Extract the [X, Y] coordinate from the center of the cell holding the provided text.  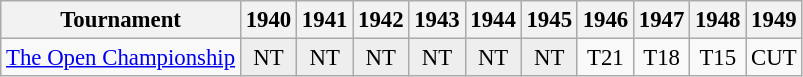
1949 [774, 20]
1941 [325, 20]
1944 [493, 20]
1942 [381, 20]
Tournament [121, 20]
1940 [268, 20]
1943 [437, 20]
CUT [774, 58]
T21 [605, 58]
T15 [718, 58]
The Open Championship [121, 58]
1947 [661, 20]
1945 [549, 20]
1946 [605, 20]
1948 [718, 20]
T18 [661, 58]
